Provide the (x, y) coordinate of the cell's center where the given text is located.  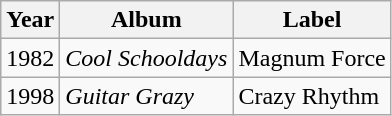
Album (146, 20)
Magnum Force (312, 58)
Label (312, 20)
Crazy Rhythm (312, 96)
Year (30, 20)
1982 (30, 58)
Guitar Grazy (146, 96)
1998 (30, 96)
Cool Schooldays (146, 58)
